Provide the [X, Y] coordinate of the cell's center where the given text is located.  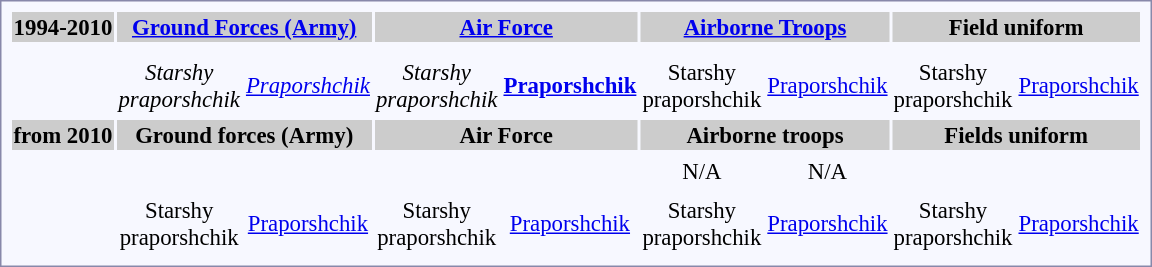
Airborne troops [765, 135]
Field uniform [1016, 27]
Fields uniform [1016, 135]
Ground Forces (Army) [244, 27]
from 2010 [63, 135]
1994-2010 [63, 27]
Airborne Troops [765, 27]
Ground forces (Army) [244, 135]
